Find where the given text appears and provide that cell's center as [x, y] coordinate. 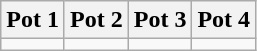
Pot 4 [224, 20]
Pot 3 [160, 20]
Pot 1 [33, 20]
Pot 2 [96, 20]
